Provide the [X, Y] coordinate of the cell's center where the given text is located.  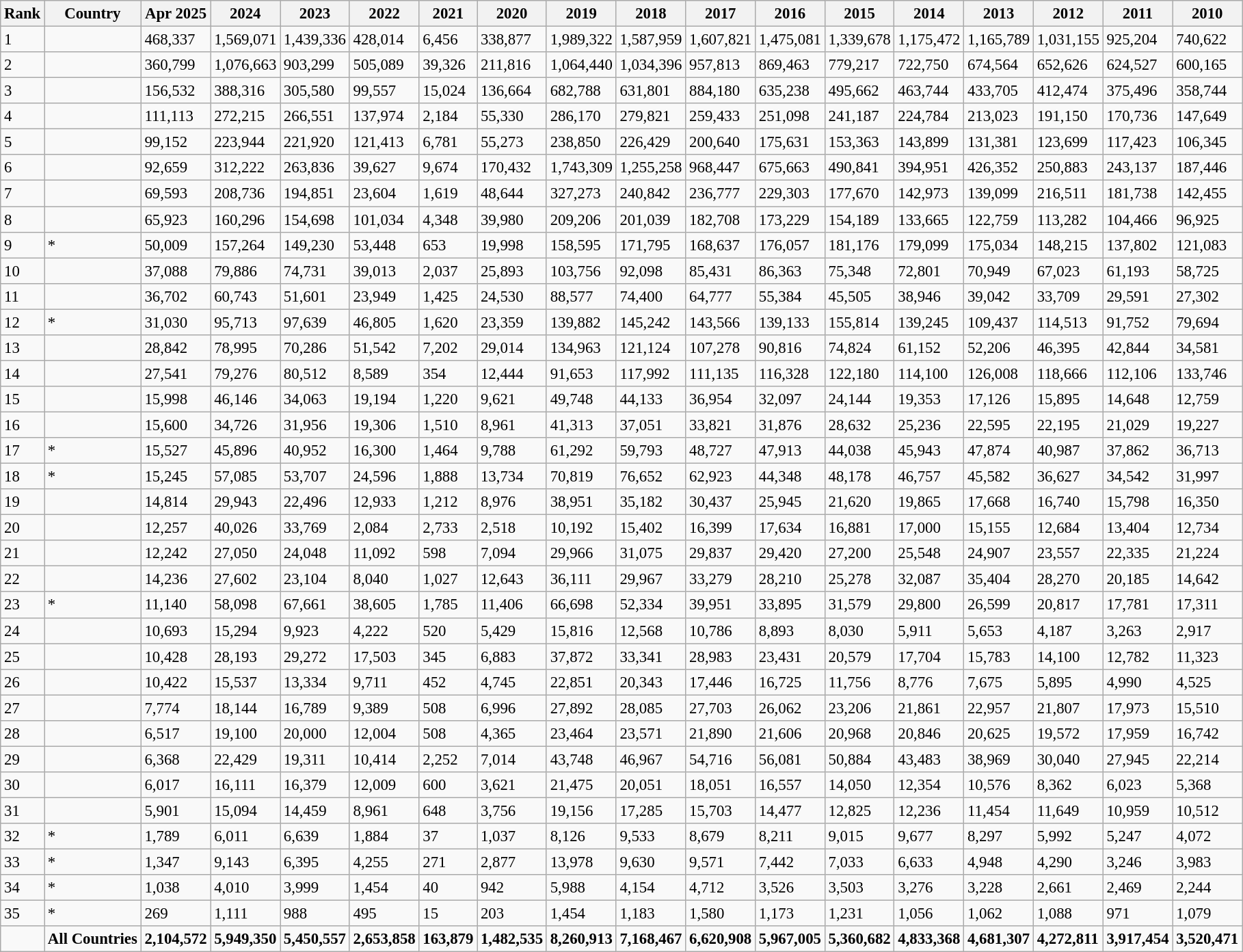
122,180 [859, 373]
23 [23, 605]
2,733 [449, 528]
2,469 [1138, 888]
48,178 [859, 477]
631,801 [651, 91]
5,901 [176, 810]
8,297 [999, 836]
6,996 [512, 708]
14 [23, 373]
26,062 [790, 708]
2,084 [384, 528]
Rank [23, 14]
1,165,789 [999, 40]
22,496 [315, 502]
16,740 [1068, 502]
7,094 [512, 553]
2,104,572 [176, 939]
211,816 [512, 65]
648 [449, 810]
286,170 [581, 116]
4,187 [1068, 631]
6,368 [176, 759]
34,542 [1138, 477]
624,527 [1138, 65]
2,037 [449, 271]
2021 [449, 14]
28,193 [245, 657]
2 [23, 65]
170,736 [1138, 116]
3,999 [315, 888]
22,851 [581, 682]
133,746 [1207, 373]
15,783 [999, 657]
20,817 [1068, 605]
107,278 [721, 348]
21,606 [790, 734]
6,639 [315, 836]
5,895 [1068, 682]
259,433 [721, 116]
388,316 [245, 91]
653 [449, 245]
18 [23, 477]
17 [23, 451]
1,580 [721, 914]
121,124 [651, 348]
36,702 [176, 296]
3,263 [1138, 631]
31,579 [859, 605]
156,532 [176, 91]
16,557 [790, 785]
17,446 [721, 682]
12,242 [176, 553]
15,527 [176, 451]
8,260,913 [581, 939]
34,063 [315, 399]
3,246 [1138, 862]
1,175,472 [929, 40]
158,595 [581, 245]
4,712 [721, 888]
26 [23, 682]
20,579 [859, 657]
1,062 [999, 914]
64,777 [721, 296]
139,133 [790, 322]
263,836 [315, 168]
43,483 [929, 759]
1 [23, 40]
17,503 [384, 657]
134,963 [581, 348]
28,983 [721, 657]
32,097 [790, 399]
6,883 [512, 657]
3,228 [999, 888]
8,126 [581, 836]
5,967,005 [790, 939]
18,144 [245, 708]
14,100 [1068, 657]
99,557 [384, 91]
50,884 [859, 759]
305,580 [315, 91]
1,347 [176, 862]
490,841 [859, 168]
12,444 [512, 373]
15,402 [651, 528]
9,389 [384, 708]
142,973 [929, 194]
121,413 [384, 142]
7 [23, 194]
131,381 [999, 142]
153,363 [859, 142]
9,923 [315, 631]
39,951 [721, 605]
176,057 [790, 245]
154,698 [315, 220]
39,980 [512, 220]
19,311 [315, 759]
29,800 [929, 605]
5,992 [1068, 836]
122,759 [999, 220]
433,705 [999, 91]
4,365 [512, 734]
1,088 [1068, 914]
869,463 [790, 65]
1,212 [449, 502]
520 [449, 631]
3,520,471 [1207, 939]
17,285 [651, 810]
9,533 [651, 836]
143,899 [929, 142]
45,582 [999, 477]
13,334 [315, 682]
251,098 [790, 116]
137,802 [1138, 245]
468,337 [176, 40]
75,348 [859, 271]
16,399 [721, 528]
91,653 [581, 373]
36,713 [1207, 451]
15,294 [245, 631]
67,023 [1068, 271]
4,348 [449, 220]
22,429 [245, 759]
76,652 [651, 477]
3,983 [1207, 862]
27,892 [581, 708]
92,098 [651, 271]
229,303 [790, 194]
4,745 [512, 682]
27,302 [1207, 296]
1,231 [859, 914]
113,282 [1068, 220]
19,194 [384, 399]
1,255,258 [651, 168]
19,865 [929, 502]
27 [23, 708]
38,969 [999, 759]
35,404 [999, 579]
988 [315, 914]
11,092 [384, 553]
33 [23, 862]
194,851 [315, 194]
23,604 [384, 194]
95,713 [245, 322]
88,577 [581, 296]
60,743 [245, 296]
12,004 [384, 734]
191,150 [1068, 116]
32,087 [929, 579]
7,168,467 [651, 939]
31,956 [315, 425]
79,694 [1207, 322]
17,311 [1207, 605]
14,050 [859, 785]
34 [23, 888]
674,564 [999, 65]
15,998 [176, 399]
61,193 [1138, 271]
4,010 [245, 888]
463,744 [929, 91]
51,542 [384, 348]
968,447 [721, 168]
223,944 [245, 142]
312,222 [245, 168]
250,883 [1068, 168]
8,362 [1068, 785]
779,217 [859, 65]
21 [23, 553]
25,945 [790, 502]
177,670 [859, 194]
1,038 [176, 888]
7,014 [512, 759]
358,744 [1207, 91]
2023 [315, 14]
11,406 [512, 605]
1,464 [449, 451]
46,146 [245, 399]
22,595 [999, 425]
635,238 [790, 91]
35,182 [651, 502]
600 [449, 785]
505,089 [384, 65]
23,949 [384, 296]
104,466 [1138, 220]
1,619 [449, 194]
338,877 [512, 40]
14,477 [790, 810]
36,627 [1068, 477]
46,805 [384, 322]
181,176 [859, 245]
6,620,908 [721, 939]
58,098 [245, 605]
495,662 [859, 91]
27,703 [721, 708]
51,601 [315, 296]
6,395 [315, 862]
2,244 [1207, 888]
32 [23, 836]
12,759 [1207, 399]
600,165 [1207, 65]
2011 [1138, 14]
12,009 [384, 785]
7,774 [176, 708]
65,923 [176, 220]
16,881 [859, 528]
28 [23, 734]
20,968 [859, 734]
171,795 [651, 245]
48,644 [512, 194]
8 [23, 220]
28,842 [176, 348]
16,742 [1207, 734]
78,995 [245, 348]
2,877 [512, 862]
675,663 [790, 168]
4,990 [1138, 682]
12,684 [1068, 528]
14,642 [1207, 579]
53,707 [315, 477]
25,893 [512, 271]
1,425 [449, 296]
24,530 [512, 296]
971 [1138, 914]
8,776 [929, 682]
38,946 [929, 296]
345 [449, 657]
10,786 [721, 631]
3,276 [929, 888]
216,511 [1068, 194]
22,335 [1138, 553]
19,156 [581, 810]
29,591 [1138, 296]
21,475 [581, 785]
1,111 [245, 914]
37,088 [176, 271]
33,709 [1068, 296]
111,113 [176, 116]
957,813 [721, 65]
29,837 [721, 553]
16,725 [790, 682]
33,279 [721, 579]
30,040 [1068, 759]
426,352 [999, 168]
42,844 [1138, 348]
15,094 [245, 810]
24,596 [384, 477]
31,030 [176, 322]
354 [449, 373]
15,245 [176, 477]
4,222 [384, 631]
157,264 [245, 245]
11 [23, 296]
46,967 [651, 759]
1,056 [929, 914]
6 [23, 168]
17,704 [929, 657]
70,819 [581, 477]
375,496 [1138, 91]
5,247 [1138, 836]
8,679 [721, 836]
5,429 [512, 631]
47,913 [790, 451]
1,482,535 [512, 939]
46,395 [1068, 348]
74,400 [651, 296]
61,292 [581, 451]
15,600 [176, 425]
6,011 [245, 836]
1,183 [651, 914]
221,920 [315, 142]
12,257 [176, 528]
15,895 [1068, 399]
101,034 [384, 220]
34,726 [245, 425]
37 [449, 836]
14,236 [176, 579]
17,973 [1138, 708]
279,821 [651, 116]
13 [23, 348]
13,404 [1138, 528]
5,911 [929, 631]
2,653,858 [384, 939]
21,861 [929, 708]
40,987 [1068, 451]
27,945 [1138, 759]
33,769 [315, 528]
48,727 [721, 451]
33,821 [721, 425]
111,135 [721, 373]
12,568 [651, 631]
1,220 [449, 399]
34,581 [1207, 348]
36,111 [581, 579]
9,674 [449, 168]
15,024 [449, 91]
20,000 [315, 734]
9 [23, 245]
1,620 [449, 322]
10,693 [176, 631]
21,890 [721, 734]
19 [23, 502]
15,798 [1138, 502]
740,622 [1207, 40]
1,031,155 [1068, 40]
2017 [721, 14]
56,081 [790, 759]
47,874 [999, 451]
4,948 [999, 862]
10,576 [999, 785]
12,933 [384, 502]
12,354 [929, 785]
139,099 [999, 194]
8,893 [790, 631]
139,245 [929, 322]
13,734 [512, 477]
942 [512, 888]
181,738 [1138, 194]
1,989,322 [581, 40]
598 [449, 553]
114,100 [929, 373]
74,824 [859, 348]
14,814 [176, 502]
79,276 [245, 373]
118,666 [1068, 373]
175,631 [790, 142]
10,512 [1207, 810]
27,050 [245, 553]
109,437 [999, 322]
394,951 [929, 168]
2012 [1068, 14]
91,752 [1138, 322]
117,423 [1138, 142]
224,784 [929, 116]
200,640 [721, 142]
236,777 [721, 194]
39,013 [384, 271]
16,789 [315, 708]
2,917 [1207, 631]
1,037 [512, 836]
23,571 [651, 734]
9,015 [859, 836]
266,551 [315, 116]
24,144 [859, 399]
5,653 [999, 631]
6,456 [449, 40]
4,525 [1207, 682]
19,998 [512, 245]
21,224 [1207, 553]
37,872 [581, 657]
12,825 [859, 810]
327,273 [581, 194]
5,450,557 [315, 939]
139,882 [581, 322]
23,359 [512, 322]
6,781 [449, 142]
49,748 [581, 399]
3,756 [512, 810]
31,997 [1207, 477]
20,846 [929, 734]
272,215 [245, 116]
29,966 [581, 553]
147,649 [1207, 116]
22,957 [999, 708]
5,949,350 [245, 939]
15,510 [1207, 708]
143,566 [721, 322]
20 [23, 528]
10 [23, 271]
21,029 [1138, 425]
4 [23, 116]
179,099 [929, 245]
25 [23, 657]
57,085 [245, 477]
45,896 [245, 451]
3 [23, 91]
22,214 [1207, 759]
16,379 [315, 785]
155,814 [859, 322]
18,051 [721, 785]
55,330 [512, 116]
4,272,811 [1068, 939]
12,236 [929, 810]
148,215 [1068, 245]
17,126 [999, 399]
1,475,081 [790, 40]
1,884 [384, 836]
6,517 [176, 734]
44,038 [859, 451]
9,630 [651, 862]
46,757 [929, 477]
3,503 [859, 888]
7,675 [999, 682]
12,734 [1207, 528]
3,917,454 [1138, 939]
6,017 [176, 785]
69,593 [176, 194]
45,943 [929, 451]
495 [384, 914]
9,621 [512, 399]
30 [23, 785]
23,431 [790, 657]
29 [23, 759]
74,731 [315, 271]
15,155 [999, 528]
209,206 [581, 220]
40 [449, 888]
1,789 [176, 836]
903,299 [315, 65]
1,173 [790, 914]
92,659 [176, 168]
70,949 [999, 271]
62,923 [721, 477]
5,360,682 [859, 939]
1,339,678 [859, 40]
5 [23, 142]
86,363 [790, 271]
452 [449, 682]
16 [23, 425]
16,350 [1207, 502]
269 [176, 914]
4,833,368 [929, 939]
29,943 [245, 502]
240,842 [651, 194]
106,345 [1207, 142]
360,799 [176, 65]
26,599 [999, 605]
25,278 [859, 579]
2020 [512, 14]
12,782 [1138, 657]
19,572 [1068, 734]
1,510 [449, 425]
50,009 [176, 245]
41,313 [581, 425]
682,788 [581, 91]
6,633 [929, 862]
33,341 [651, 657]
23,206 [859, 708]
15,537 [245, 682]
27,200 [859, 553]
15,816 [581, 631]
238,850 [581, 142]
24,907 [999, 553]
4,072 [1207, 836]
20,185 [1138, 579]
1,587,959 [651, 40]
173,229 [790, 220]
72,801 [929, 271]
6,023 [1138, 785]
7,202 [449, 348]
10,422 [176, 682]
9,788 [512, 451]
44,348 [790, 477]
8,211 [790, 836]
4,681,307 [999, 939]
54,716 [721, 759]
121,083 [1207, 245]
61,152 [929, 348]
1,079 [1207, 914]
35 [23, 914]
142,455 [1207, 194]
36,954 [721, 399]
241,187 [859, 116]
201,039 [651, 220]
1,743,309 [581, 168]
99,152 [176, 142]
428,014 [384, 40]
123,699 [1068, 142]
79,886 [245, 271]
1,034,396 [651, 65]
23,104 [315, 579]
168,637 [721, 245]
2,184 [449, 116]
117,992 [651, 373]
25,236 [929, 425]
80,512 [315, 373]
37,051 [651, 425]
126,008 [999, 373]
13,978 [581, 862]
58,725 [1207, 271]
8,040 [384, 579]
11,323 [1207, 657]
38,605 [384, 605]
3,621 [512, 785]
203 [512, 914]
4,290 [1068, 862]
Country [93, 14]
30,437 [721, 502]
14,648 [1138, 399]
55,384 [790, 296]
52,334 [651, 605]
182,708 [721, 220]
1,888 [449, 477]
2013 [999, 14]
17,668 [999, 502]
21,620 [859, 502]
45,505 [859, 296]
884,180 [721, 91]
23,464 [581, 734]
59,793 [651, 451]
17,959 [1138, 734]
208,736 [245, 194]
44,133 [651, 399]
43,748 [581, 759]
29,272 [315, 657]
1,064,440 [581, 65]
25,548 [929, 553]
2016 [790, 14]
31 [23, 810]
14,459 [315, 810]
11,756 [859, 682]
16,111 [245, 785]
925,204 [1138, 40]
163,879 [449, 939]
All Countries [93, 939]
20,625 [999, 734]
21,807 [1068, 708]
9,571 [721, 862]
112,106 [1138, 373]
103,756 [581, 271]
23,557 [1068, 553]
652,626 [1068, 65]
9,677 [929, 836]
213,023 [999, 116]
12,643 [512, 579]
2018 [651, 14]
20,343 [651, 682]
1,785 [449, 605]
39,042 [999, 296]
137,974 [384, 116]
10,192 [581, 528]
15,703 [721, 810]
2015 [859, 14]
40,026 [245, 528]
136,664 [512, 91]
2014 [929, 14]
7,033 [859, 862]
66,698 [581, 605]
243,137 [1138, 168]
133,665 [929, 220]
29,014 [512, 348]
175,034 [999, 245]
9,711 [384, 682]
53,448 [384, 245]
17,634 [790, 528]
2022 [384, 14]
116,328 [790, 373]
70,286 [315, 348]
10,428 [176, 657]
10,959 [1138, 810]
160,296 [245, 220]
149,230 [315, 245]
170,432 [512, 168]
27,541 [176, 373]
145,242 [651, 322]
4,154 [651, 888]
40,952 [315, 451]
19,227 [1207, 425]
52,206 [999, 348]
2019 [581, 14]
9,143 [245, 862]
722,750 [929, 65]
226,429 [651, 142]
1,439,336 [315, 40]
1,607,821 [721, 40]
31,876 [790, 425]
11,454 [999, 810]
11,649 [1068, 810]
12 [23, 322]
5,368 [1207, 785]
154,189 [859, 220]
19,100 [245, 734]
1,569,071 [245, 40]
39,326 [449, 65]
29,420 [790, 553]
90,816 [790, 348]
37,862 [1138, 451]
97,639 [315, 322]
10,414 [384, 759]
16,300 [384, 451]
8,030 [859, 631]
33,895 [790, 605]
22,195 [1068, 425]
5,988 [581, 888]
28,210 [790, 579]
39,627 [384, 168]
24 [23, 631]
412,474 [1068, 91]
3,526 [790, 888]
28,085 [651, 708]
2,252 [449, 759]
31,075 [651, 553]
29,967 [651, 579]
19,306 [384, 425]
187,446 [1207, 168]
1,027 [449, 579]
8,589 [384, 373]
17,781 [1138, 605]
Apr 2025 [176, 14]
114,513 [1068, 322]
2,518 [512, 528]
38,951 [581, 502]
24,048 [315, 553]
2024 [245, 14]
271 [449, 862]
85,431 [721, 271]
22 [23, 579]
55,273 [512, 142]
8,976 [512, 502]
11,140 [176, 605]
28,632 [859, 425]
67,661 [315, 605]
20,051 [651, 785]
2,661 [1068, 888]
7,442 [790, 862]
17,000 [929, 528]
96,925 [1207, 220]
1,076,663 [245, 65]
27,602 [245, 579]
28,270 [1068, 579]
19,353 [929, 399]
4,255 [384, 862]
2010 [1207, 14]
